Return (x, y) of the center of cell containing provided text 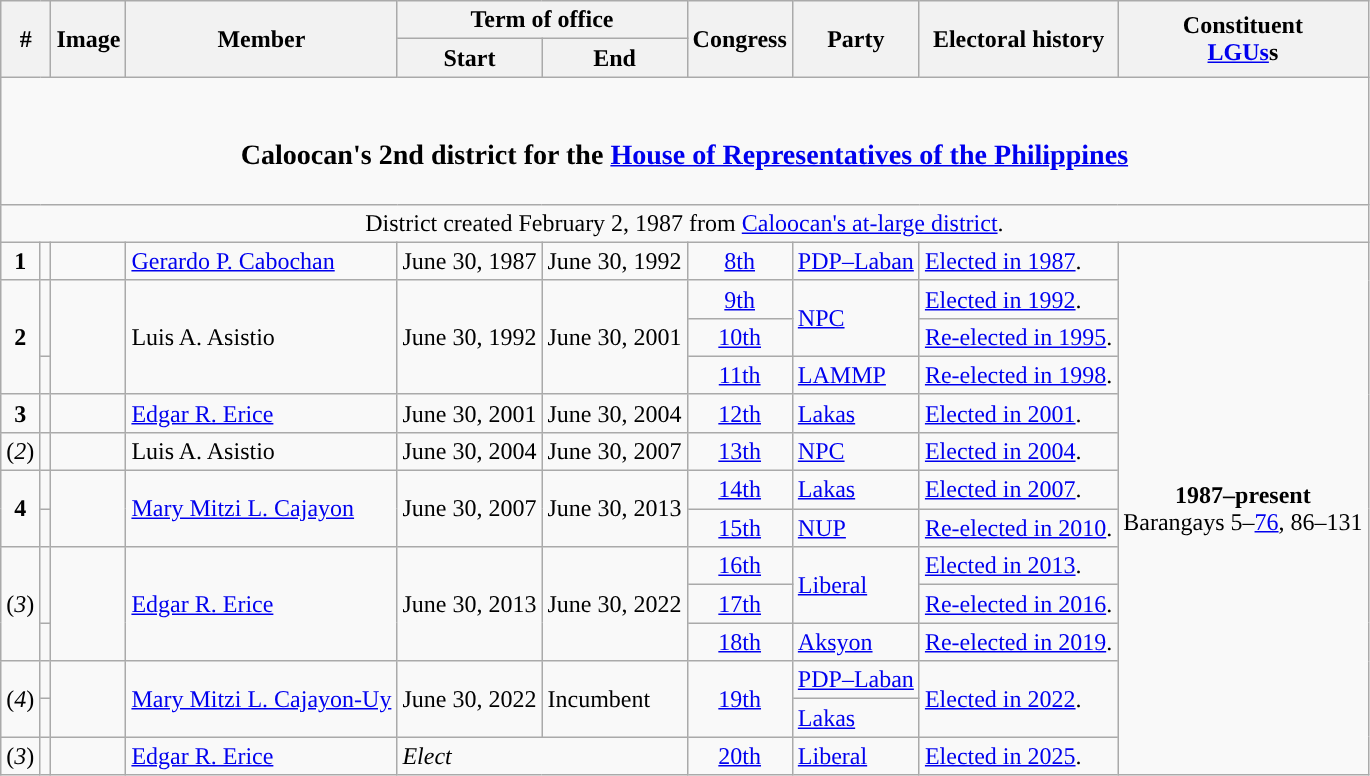
Term of office (542, 20)
Mary Mitzi L. Cajayon (262, 509)
Elected in 2004. (1018, 451)
(2) (20, 451)
District created February 2, 1987 from Caloocan's at-large district. (684, 223)
Party (856, 39)
Elect (542, 756)
3 (20, 413)
4 (20, 509)
Elected in 2022. (1018, 699)
Electoral history (1018, 39)
Elected in 2013. (1018, 566)
NUP (856, 528)
End (614, 58)
Aksyon (856, 642)
Re-elected in 2019. (1018, 642)
# (26, 39)
Elected in 1992. (1018, 299)
Incumbent (614, 699)
LAMMP (856, 375)
15th (740, 528)
20th (740, 756)
14th (740, 490)
1 (20, 261)
1987–presentBarangays 5–76, 86–131 (1243, 508)
13th (740, 451)
June 30, 1987 (470, 261)
2 (20, 337)
ConstituentLGUss (1243, 39)
Start (470, 58)
9th (740, 299)
Elected in 2025. (1018, 756)
Mary Mitzi L. Cajayon-Uy (262, 699)
Re-elected in 2016. (1018, 604)
11th (740, 375)
Image (88, 39)
Re-elected in 2010. (1018, 528)
19th (740, 699)
Member (262, 39)
Congress (740, 39)
10th (740, 337)
Elected in 2007. (1018, 490)
Elected in 1987. (1018, 261)
16th (740, 566)
(4) (20, 699)
Gerardo P. Cabochan (262, 261)
12th (740, 413)
Re-elected in 1998. (1018, 375)
8th (740, 261)
Caloocan's 2nd district for the House of Representatives of the Philippines (684, 140)
Re-elected in 1995. (1018, 337)
18th (740, 642)
Elected in 2001. (1018, 413)
17th (740, 604)
